Identify which cell holds the provided text, then report its [X, Y] central coordinate. 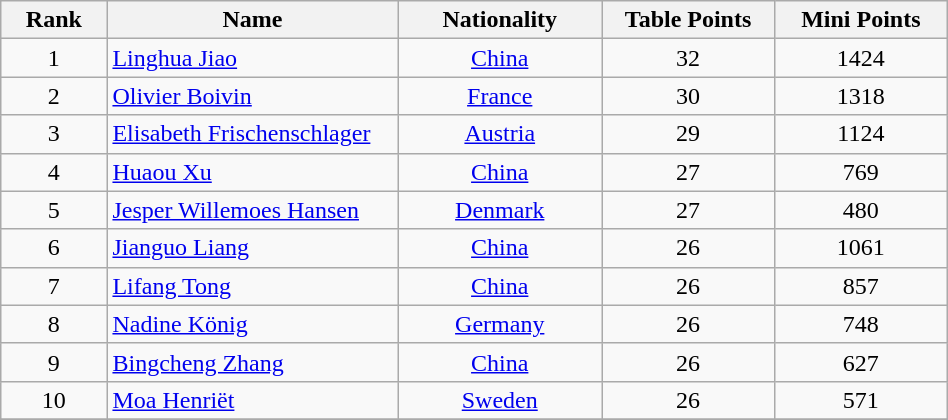
8 [54, 324]
3 [54, 134]
769 [860, 172]
7 [54, 286]
1318 [860, 96]
Huaou Xu [252, 172]
1124 [860, 134]
Olivier Boivin [252, 96]
6 [54, 248]
30 [688, 96]
Rank [54, 20]
Nadine König [252, 324]
Table Points [688, 20]
Austria [500, 134]
5 [54, 210]
Nationality [500, 20]
1424 [860, 58]
Name [252, 20]
9 [54, 362]
Denmark [500, 210]
480 [860, 210]
France [500, 96]
Sweden [500, 400]
4 [54, 172]
Mini Points [860, 20]
627 [860, 362]
1 [54, 58]
10 [54, 400]
Bingcheng Zhang [252, 362]
571 [860, 400]
Lifang Tong [252, 286]
29 [688, 134]
1061 [860, 248]
32 [688, 58]
Jianguo Liang [252, 248]
Linghua Jiao [252, 58]
Moa Henriët [252, 400]
Elisabeth Frischenschlager [252, 134]
857 [860, 286]
Jesper Willemoes Hansen [252, 210]
748 [860, 324]
2 [54, 96]
Germany [500, 324]
